Output the [X, Y] coordinate of the center of the cell containing the given text.  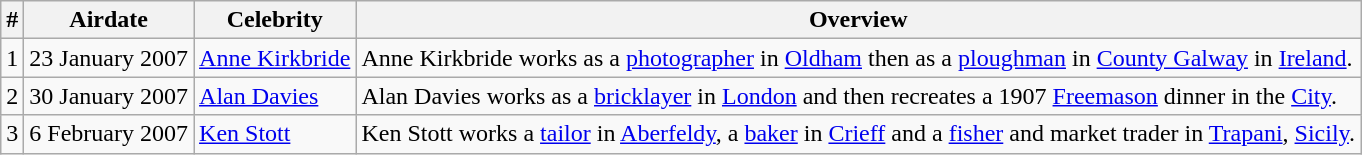
Airdate [109, 20]
Alan Davies works as a bricklayer in London and then recreates a 1907 Freemason dinner in the City. [858, 96]
Ken Stott works a tailor in Aberfeldy, a baker in Crieff and a fisher and market trader in Trapani, Sicily. [858, 134]
2 [12, 96]
Ken Stott [275, 134]
30 January 2007 [109, 96]
Anne Kirkbride [275, 58]
Celebrity [275, 20]
3 [12, 134]
Overview [858, 20]
# [12, 20]
Alan Davies [275, 96]
Anne Kirkbride works as a photographer in Oldham then as a ploughman in County Galway in Ireland. [858, 58]
1 [12, 58]
6 February 2007 [109, 134]
23 January 2007 [109, 58]
